Extract the (X, Y) coordinate from the center of the cell holding the provided text.  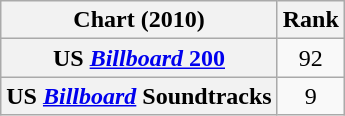
9 (310, 96)
92 (310, 58)
Rank (310, 20)
Chart (2010) (139, 20)
US Billboard 200 (139, 58)
US Billboard Soundtracks (139, 96)
